Provide the (X, Y) coordinate of the cell's center where the given text is located.  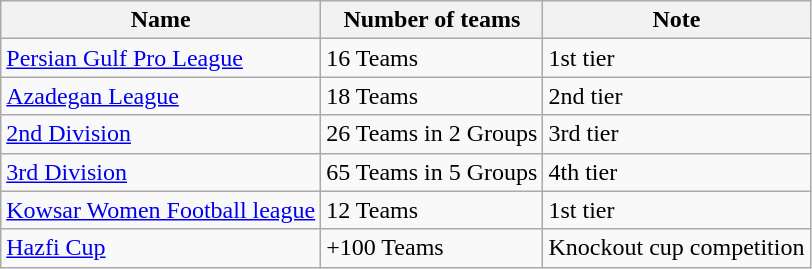
Azadegan League (161, 96)
Note (676, 20)
Hazfi Cup (161, 248)
Name (161, 20)
Kowsar Women Football league (161, 210)
26 Teams in 2 Groups (432, 134)
12 Teams (432, 210)
Number of teams (432, 20)
3rd Division (161, 172)
16 Teams (432, 58)
+100 Teams (432, 248)
2nd tier (676, 96)
18 Teams (432, 96)
3rd tier (676, 134)
65 Teams in 5 Groups (432, 172)
Persian Gulf Pro League (161, 58)
Knockout cup competition (676, 248)
2nd Division (161, 134)
4th tier (676, 172)
